Determine the (X, Y) coordinate at the center of the cell enclosing the given text.  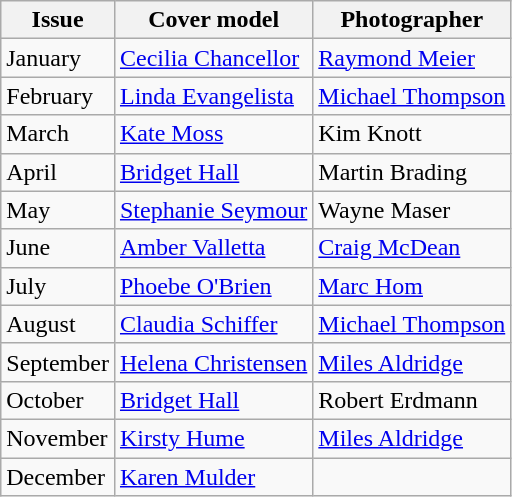
Helena Christensen (213, 362)
Cover model (213, 20)
January (58, 58)
Amber Valletta (213, 248)
Wayne Maser (412, 210)
Kirsty Hume (213, 438)
June (58, 248)
May (58, 210)
September (58, 362)
Linda Evangelista (213, 96)
Issue (58, 20)
March (58, 134)
Raymond Meier (412, 58)
Marc Hom (412, 286)
November (58, 438)
Claudia Schiffer (213, 324)
Martin Brading (412, 172)
December (58, 477)
Karen Mulder (213, 477)
Kate Moss (213, 134)
Phoebe O'Brien (213, 286)
Photographer (412, 20)
Cecilia Chancellor (213, 58)
Robert Erdmann (412, 400)
February (58, 96)
April (58, 172)
July (58, 286)
Stephanie Seymour (213, 210)
August (58, 324)
Craig McDean (412, 248)
October (58, 400)
Kim Knott (412, 134)
